Identify which cell holds the provided text, then report its [x, y] central coordinate. 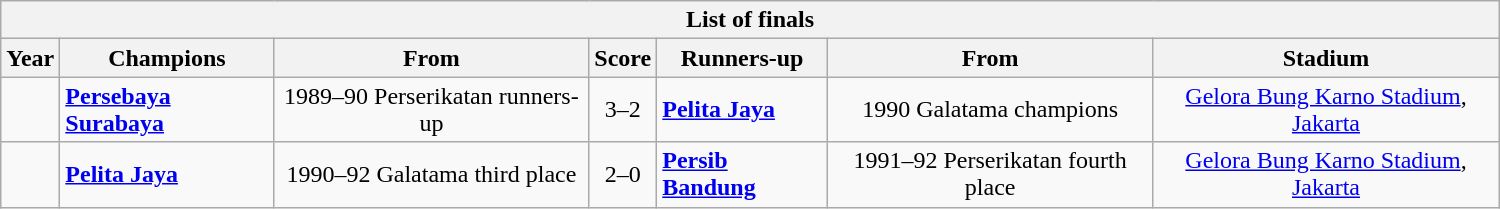
1990 Galatama champions [990, 110]
1990–92 Galatama third place [432, 174]
Persib Bandung [742, 174]
Stadium [1326, 58]
2–0 [623, 174]
Champions [167, 58]
Runners-up [742, 58]
1989–90 Perserikatan runners-up [432, 110]
Score [623, 58]
Persebaya Surabaya [167, 110]
1991–92 Perserikatan fourth place [990, 174]
List of finals [750, 20]
3–2 [623, 110]
Year [30, 58]
